Locate the cell with the specified text and output its [X, Y] center coordinate. 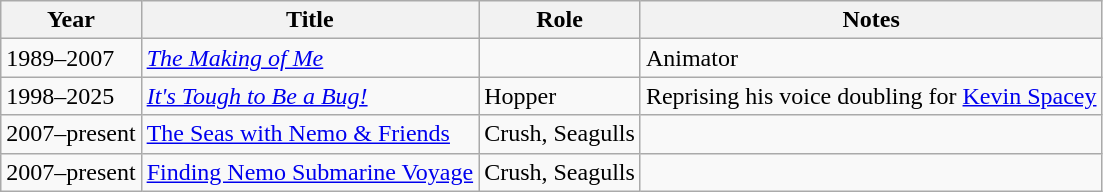
Hopper [560, 96]
Role [560, 20]
Title [310, 20]
Notes [871, 20]
1998–2025 [71, 96]
Reprising his voice doubling for Kevin Spacey [871, 96]
The Making of Me [310, 58]
1989–2007 [71, 58]
Finding Nemo Submarine Voyage [310, 172]
The Seas with Nemo & Friends [310, 134]
Year [71, 20]
It's Tough to Be a Bug! [310, 96]
Animator [871, 58]
